For the text-containing cell, return its midpoint in (X, Y) coordinate format. 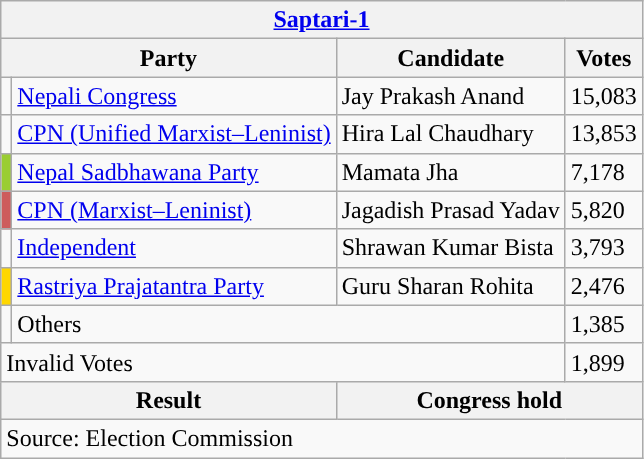
Independent (174, 248)
2,476 (604, 286)
Party (168, 58)
15,083 (604, 96)
Invalid Votes (283, 362)
Votes (604, 58)
CPN (Marxist–Leninist) (174, 210)
13,853 (604, 134)
Rastriya Prajatantra Party (174, 286)
Mamata Jha (450, 172)
3,793 (604, 248)
1,899 (604, 362)
7,178 (604, 172)
5,820 (604, 210)
Hira Lal Chaudhary (450, 134)
Guru Sharan Rohita (450, 286)
1,385 (604, 324)
Jagadish Prasad Yadav (450, 210)
Source: Election Commission (322, 438)
Saptari-1 (322, 20)
Nepal Sadbhawana Party (174, 172)
CPN (Unified Marxist–Leninist) (174, 134)
Others (288, 324)
Candidate (450, 58)
Result (168, 400)
Nepali Congress (174, 96)
Jay Prakash Anand (450, 96)
Congress hold (489, 400)
Shrawan Kumar Bista (450, 248)
